Return [x, y] of the center of cell containing provided text 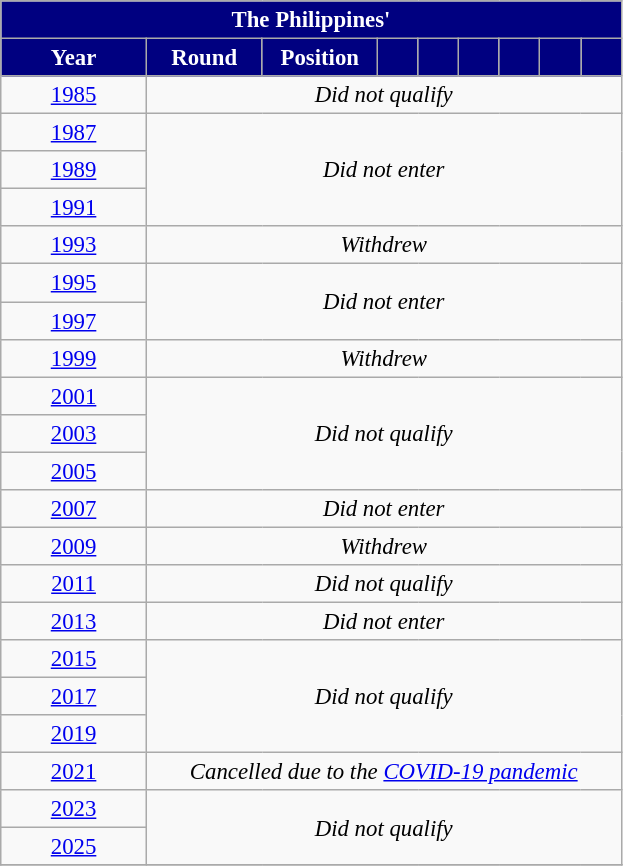
1991 [74, 208]
2001 [74, 396]
2009 [74, 546]
The Philippines' [311, 20]
2003 [74, 433]
1985 [74, 95]
2005 [74, 471]
2017 [74, 697]
1997 [74, 321]
2023 [74, 809]
2019 [74, 734]
2011 [74, 584]
Position [320, 58]
2021 [74, 772]
1989 [74, 170]
2025 [74, 847]
1987 [74, 133]
1995 [74, 283]
1999 [74, 358]
Round [204, 58]
2013 [74, 621]
2015 [74, 659]
1993 [74, 245]
Year [74, 58]
2007 [74, 509]
Cancelled due to the COVID-19 pandemic [384, 772]
